Return the [x, y] coordinate for the center point of the cell that contains the specified text.  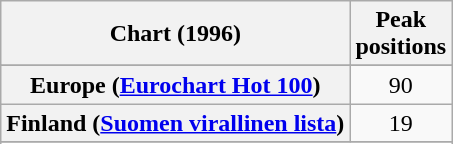
19 [401, 123]
90 [401, 85]
Europe (Eurochart Hot 100) [176, 85]
Chart (1996) [176, 34]
Peakpositions [401, 34]
Finland (Suomen virallinen lista) [176, 123]
